Scan for the cell matching the given text and deliver its [X, Y] coordinate at center. 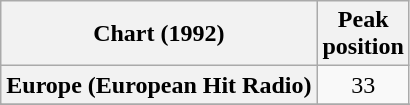
Chart (1992) [159, 34]
33 [363, 85]
Europe (European Hit Radio) [159, 85]
Peakposition [363, 34]
